Search for the cell housing the specified text and yield its [x, y] center coordinate. 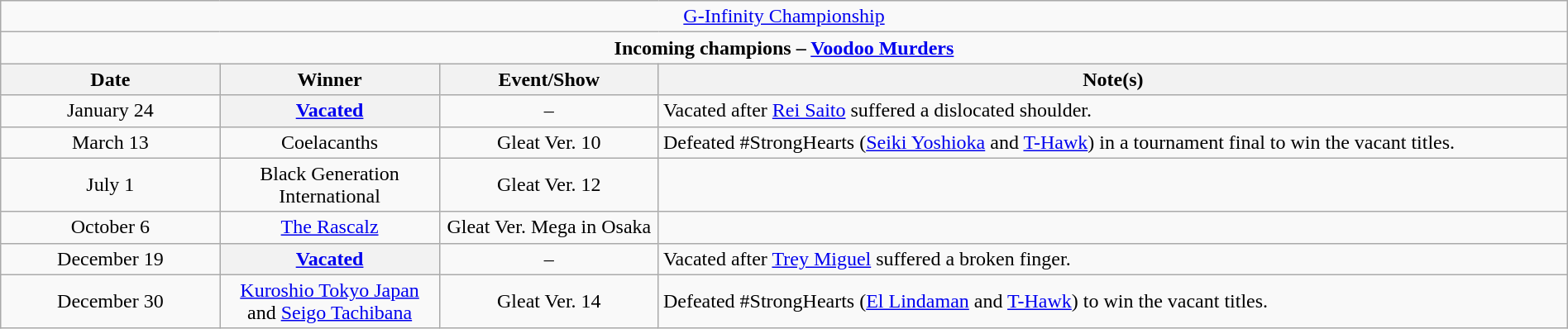
Vacated after Rei Saito suffered a dislocated shoulder. [1113, 111]
Gleat Ver. 12 [549, 185]
January 24 [111, 111]
Gleat Ver. 14 [549, 301]
Gleat Ver. 10 [549, 142]
December 30 [111, 301]
Defeated #StrongHearts (Seiki Yoshioka and T-Hawk) in a tournament final to win the vacant titles. [1113, 142]
March 13 [111, 142]
G-Infinity Championship [784, 17]
Date [111, 79]
Event/Show [549, 79]
Incoming champions – Voodoo Murders [784, 48]
Kuroshio Tokyo Japan and Seigo Tachibana [329, 301]
Note(s) [1113, 79]
December 19 [111, 259]
Gleat Ver. Mega in Osaka [549, 227]
July 1 [111, 185]
October 6 [111, 227]
Defeated #StrongHearts (El Lindaman and T-Hawk) to win the vacant titles. [1113, 301]
Winner [329, 79]
Vacated after Trey Miguel suffered a broken finger. [1113, 259]
Coelacanths [329, 142]
Black Generation International [329, 185]
The Rascalz [329, 227]
